Pinpoint the cell where the given text exists, returning its (x, y) midpoint coordinate. 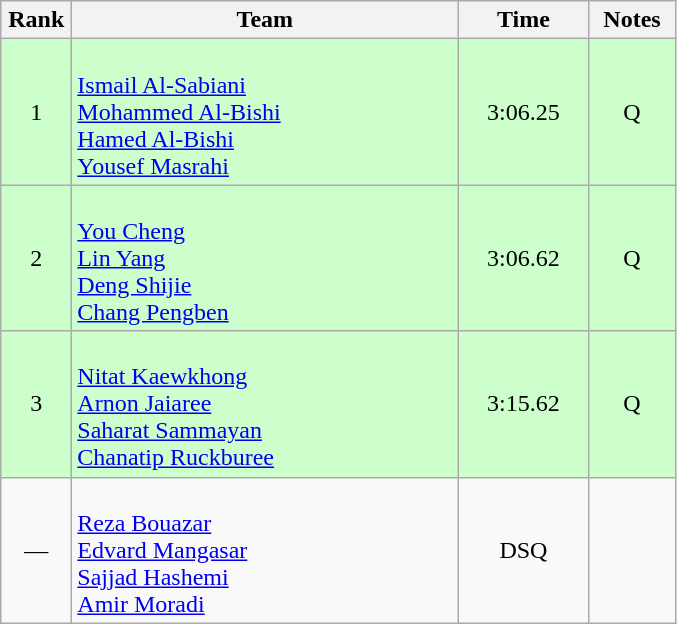
You ChengLin YangDeng ShijieChang Pengben (265, 258)
Notes (632, 20)
2 (36, 258)
Team (265, 20)
Reza BouazarEdvard MangasarSajjad HashemiAmir Moradi (265, 550)
3:15.62 (524, 404)
3:06.25 (524, 112)
Rank (36, 20)
— (36, 550)
1 (36, 112)
Nitat KaewkhongArnon JaiareeSaharat SammayanChanatip Ruckburee (265, 404)
3:06.62 (524, 258)
Ismail Al-SabianiMohammed Al-BishiHamed Al-BishiYousef Masrahi (265, 112)
3 (36, 404)
DSQ (524, 550)
Time (524, 20)
